Locate the cell with the specified text and output its (X, Y) center coordinate. 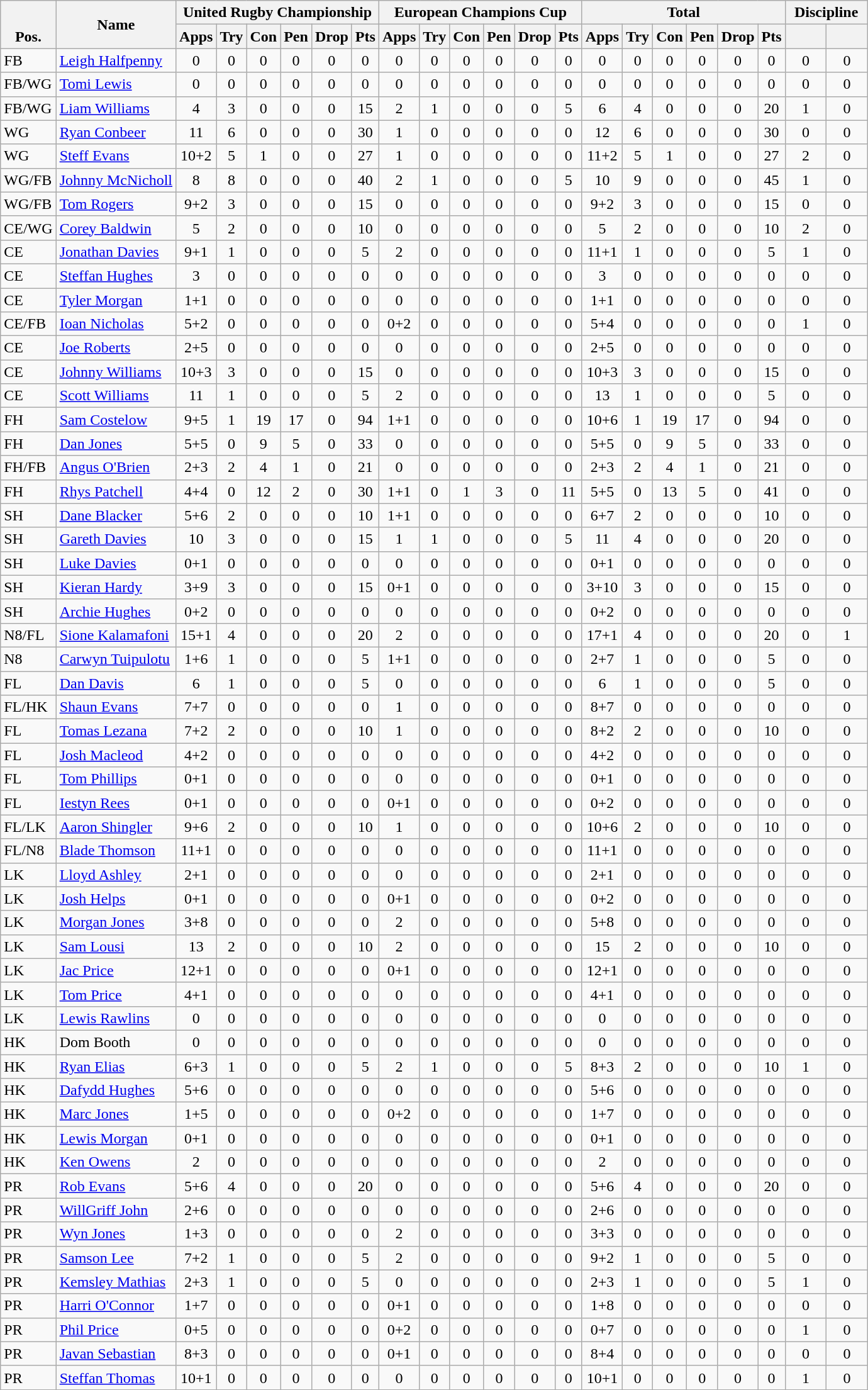
CE/FB (28, 324)
9+1 (196, 252)
17+1 (602, 635)
Morgan Jones (116, 922)
FL/N8 (28, 851)
Pos. (28, 25)
Dan Jones (116, 444)
5+4 (602, 324)
5+2 (196, 324)
7+7 (196, 707)
Aaron Shingler (116, 827)
40 (365, 180)
Steffan Hughes (116, 276)
10+2 (196, 156)
CE/WG (28, 228)
United Rugby Championship (278, 13)
WillGriff John (116, 1210)
Marc Jones (116, 1114)
Ryan Elias (116, 1067)
Tom Phillips (116, 779)
Samson Lee (116, 1258)
Shaun Evans (116, 707)
N8/FL (28, 635)
Lewis Rawlins (116, 1018)
Ken Owens (116, 1162)
Johnny McNicholl (116, 180)
Rob Evans (116, 1186)
FL/HK (28, 707)
Phil Price (116, 1330)
Harri O'Connor (116, 1306)
Carwyn Tuipulotu (116, 659)
Steffan Thomas (116, 1377)
8+4 (602, 1354)
Dan Davis (116, 683)
N8 (28, 659)
1+5 (196, 1114)
9+6 (196, 827)
Tom Rogers (116, 204)
Tomi Lewis (116, 84)
3+9 (196, 587)
Liam Williams (116, 108)
6+7 (602, 515)
5+8 (602, 922)
41 (771, 491)
Archie Hughes (116, 611)
Corey Baldwin (116, 228)
3+8 (196, 922)
Luke Davies (116, 563)
Jac Price (116, 970)
Josh Macleod (116, 755)
0+7 (602, 1330)
Johnny Williams (116, 372)
Wyn Jones (116, 1234)
European Champions Cup (481, 13)
Discipline (826, 13)
Sam Lousi (116, 946)
FB (28, 60)
Lloyd Ashley (116, 875)
2+7 (602, 659)
8+2 (602, 731)
Dom Booth (116, 1042)
9+5 (196, 420)
Sam Costelow (116, 420)
Rhys Patchell (116, 491)
Kemsley Mathias (116, 1282)
Tom Price (116, 994)
Sione Kalamafoni (116, 635)
Dane Blacker (116, 515)
Total (683, 13)
Steff Evans (116, 156)
3+3 (602, 1234)
0+5 (196, 1330)
Tyler Morgan (116, 300)
3+10 (602, 587)
Scott Williams (116, 396)
1+8 (602, 1306)
1+6 (196, 659)
Lewis Morgan (116, 1138)
1+3 (196, 1234)
Dafydd Hughes (116, 1090)
Jonathan Davies (116, 252)
Ryan Conbeer (116, 132)
Blade Thomson (116, 851)
Angus O'Brien (116, 468)
Kieran Hardy (116, 587)
Javan Sebastian (116, 1354)
Leigh Halfpenny (116, 60)
11+2 (602, 156)
45 (771, 180)
Josh Helps (116, 899)
Tomas Lezana (116, 731)
15+1 (196, 635)
6+3 (196, 1067)
Ioan Nicholas (116, 324)
Name (116, 25)
8+7 (602, 707)
Iestyn Rees (116, 803)
FL/LK (28, 827)
FH/FB (28, 468)
Joe Roberts (116, 348)
4+4 (196, 491)
Gareth Davies (116, 539)
